Capture the cell that displays the provided text and extract its (x, y) central coordinate. 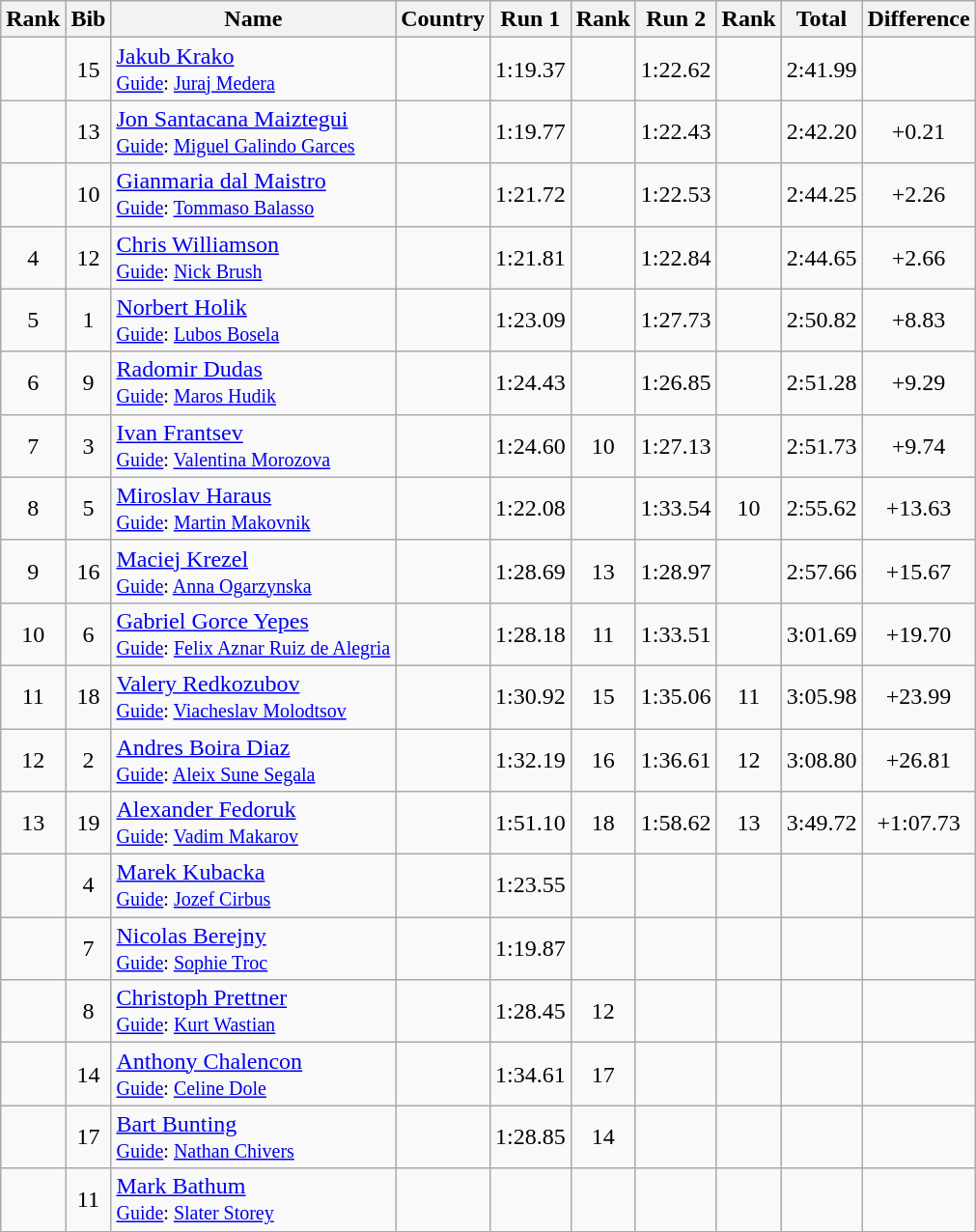
+19.70 (919, 633)
+15.67 (919, 572)
Maciej KrezelGuide: Anna Ogarzynska (253, 572)
Ivan FrantsevGuide: Valentina Morozova (253, 446)
1:26.85 (676, 382)
Total (822, 19)
+9.74 (919, 446)
1:32.19 (530, 759)
Bart BuntingGuide: Nathan Chivers (253, 1137)
1:24.60 (530, 446)
Anthony ChalenconGuide: Celine Dole (253, 1074)
1:22.53 (676, 195)
+1:07.73 (919, 823)
Jon Santacana MaizteguiGuide: Miguel Galindo Garces (253, 131)
Name (253, 19)
3:01.69 (822, 633)
1:28.18 (530, 633)
2:51.73 (822, 446)
1:22.43 (676, 131)
Gabriel Gorce YepesGuide: Felix Aznar Ruiz de Alegria (253, 633)
1:51.10 (530, 823)
2:57.66 (822, 572)
1:19.77 (530, 131)
1:27.73 (676, 321)
1:24.43 (530, 382)
2:41.99 (822, 70)
+13.63 (919, 508)
1:58.62 (676, 823)
1:33.51 (676, 633)
1:28.85 (530, 1137)
1:27.13 (676, 446)
3 (89, 446)
1:22.62 (676, 70)
1:28.69 (530, 572)
1:22.08 (530, 508)
1:19.87 (530, 948)
Radomir DudasGuide: Maros Hudik (253, 382)
Gianmaria dal MaistroGuide: Tommaso Balasso (253, 195)
2:44.25 (822, 195)
+2.66 (919, 257)
+8.83 (919, 321)
1:23.09 (530, 321)
Mark BathumGuide: Slater Storey (253, 1199)
Marek KubackaGuide: Jozef Cirbus (253, 886)
Christoph PrettnerGuide: Kurt Wastian (253, 1012)
2:55.62 (822, 508)
1:34.61 (530, 1074)
2 (89, 759)
Miroslav HarausGuide: Martin Makovnik (253, 508)
1:21.81 (530, 257)
Run 1 (530, 19)
Andres Boira DiazGuide: Aleix Sune Segala (253, 759)
1:30.92 (530, 697)
+2.26 (919, 195)
Jakub KrakoGuide: Juraj Medera (253, 70)
Chris WilliamsonGuide: Nick Brush (253, 257)
1:23.55 (530, 886)
2:42.20 (822, 131)
1 (89, 321)
Difference (919, 19)
3:49.72 (822, 823)
3:05.98 (822, 697)
1:19.37 (530, 70)
1:36.61 (676, 759)
1:21.72 (530, 195)
19 (89, 823)
1:35.06 (676, 697)
1:28.97 (676, 572)
2:50.82 (822, 321)
+0.21 (919, 131)
1:33.54 (676, 508)
Norbert HolikGuide: Lubos Bosela (253, 321)
2:51.28 (822, 382)
Bib (89, 19)
3:08.80 (822, 759)
2:44.65 (822, 257)
1:22.84 (676, 257)
Country (443, 19)
Valery RedkozubovGuide: Viacheslav Molodtsov (253, 697)
Alexander FedorukGuide: Vadim Makarov (253, 823)
Run 2 (676, 19)
+9.29 (919, 382)
+26.81 (919, 759)
Nicolas BerejnyGuide: Sophie Troc (253, 948)
+23.99 (919, 697)
1:28.45 (530, 1012)
